Detect which cell encompasses the target text, then output its (x, y) center coordinate. 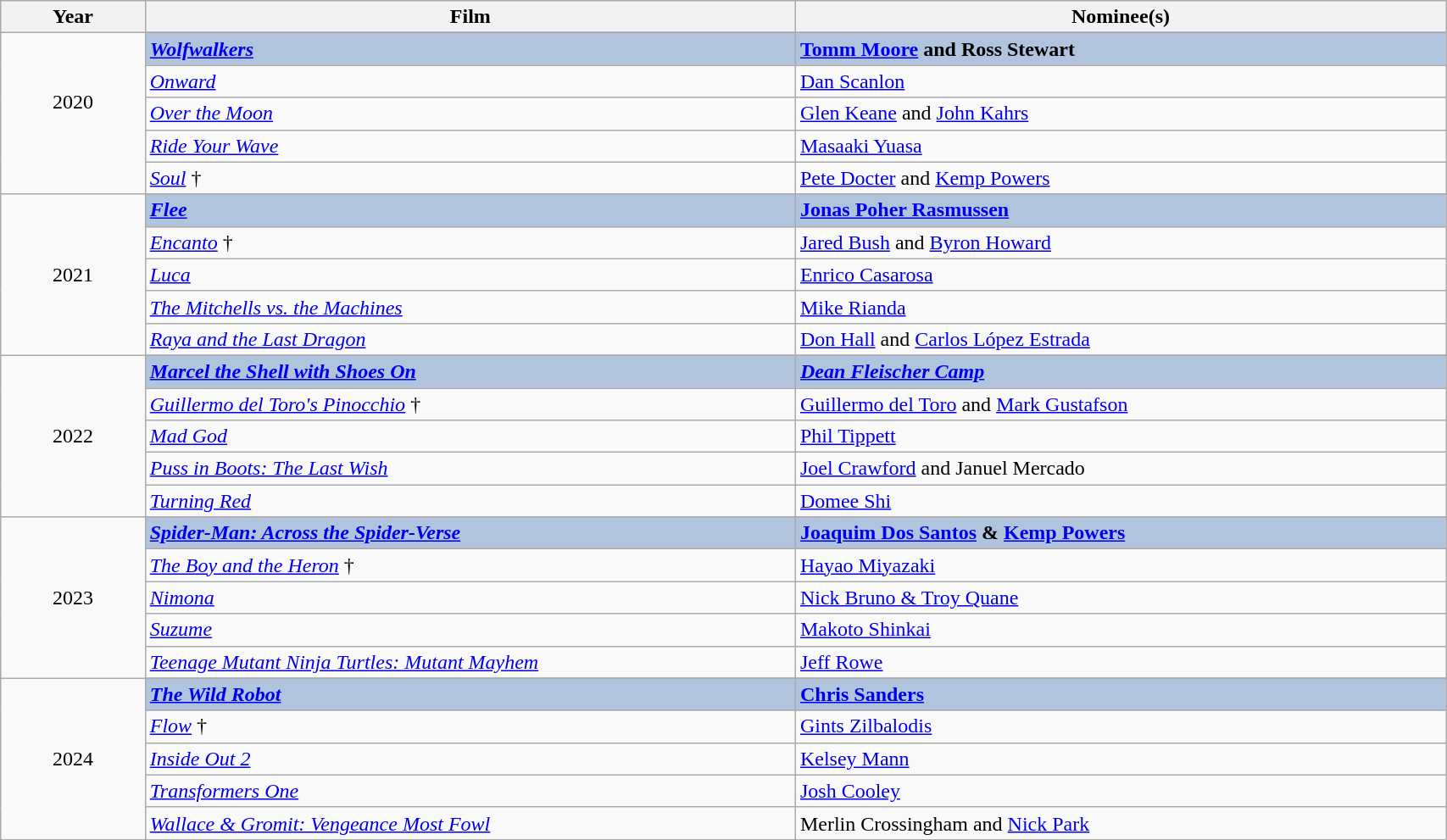
Wolfwalkers (470, 49)
2024 (73, 759)
2022 (73, 436)
Phil Tippett (1121, 437)
Puss in Boots: The Last Wish (470, 469)
Chris Sanders (1121, 694)
Onward (470, 81)
Year (73, 17)
Domee Shi (1121, 501)
Glen Keane and John Kahrs (1121, 114)
Flow † (470, 726)
Tomm Moore and Ross Stewart (1121, 49)
Joaquim Dos Santos & Kemp Powers (1121, 533)
Over the Moon (470, 114)
Dan Scanlon (1121, 81)
2021 (73, 275)
Jared Bush and Byron Howard (1121, 242)
Jeff Rowe (1121, 662)
Nominee(s) (1121, 17)
Don Hall and Carlos López Estrada (1121, 339)
Turning Red (470, 501)
Joel Crawford and Januel Mercado (1121, 469)
Inside Out 2 (470, 759)
Masaaki Yuasa (1121, 146)
Nimona (470, 598)
The Wild Robot (470, 694)
Soul † (470, 178)
Nick Bruno & Troy Quane (1121, 598)
2020 (73, 114)
Josh Cooley (1121, 791)
Jonas Poher Rasmussen (1121, 210)
Makoto Shinkai (1121, 630)
Hayao Miyazaki (1121, 565)
Pete Docter and Kemp Powers (1121, 178)
Merlin Crossingham and Nick Park (1121, 823)
Spider-Man: Across the Spider-Verse (470, 533)
Wallace & Gromit: Vengeance Most Fowl (470, 823)
Enrico Casarosa (1121, 275)
Flee (470, 210)
2023 (73, 598)
Raya and the Last Dragon (470, 339)
Luca (470, 275)
Transformers One (470, 791)
Dean Fleischer Camp (1121, 371)
Kelsey Mann (1121, 759)
Ride Your Wave (470, 146)
Film (470, 17)
Marcel the Shell with Shoes On (470, 371)
The Boy and the Heron † (470, 565)
Mike Rianda (1121, 307)
Encanto † (470, 242)
The Mitchells vs. the Machines (470, 307)
Guillermo del Toro's Pinocchio † (470, 404)
Suzume (470, 630)
Mad God (470, 437)
Guillermo del Toro and Mark Gustafson (1121, 404)
Teenage Mutant Ninja Turtles: Mutant Mayhem (470, 662)
Gints Zilbalodis (1121, 726)
